Identify which cell holds the provided text, then report its [X, Y] central coordinate. 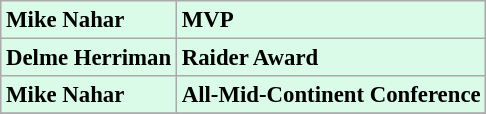
MVP [330, 20]
Raider Award [330, 58]
All-Mid-Continent Conference [330, 95]
Delme Herriman [89, 58]
